Determine the (X, Y) coordinate at the center of the cell enclosing the given text.  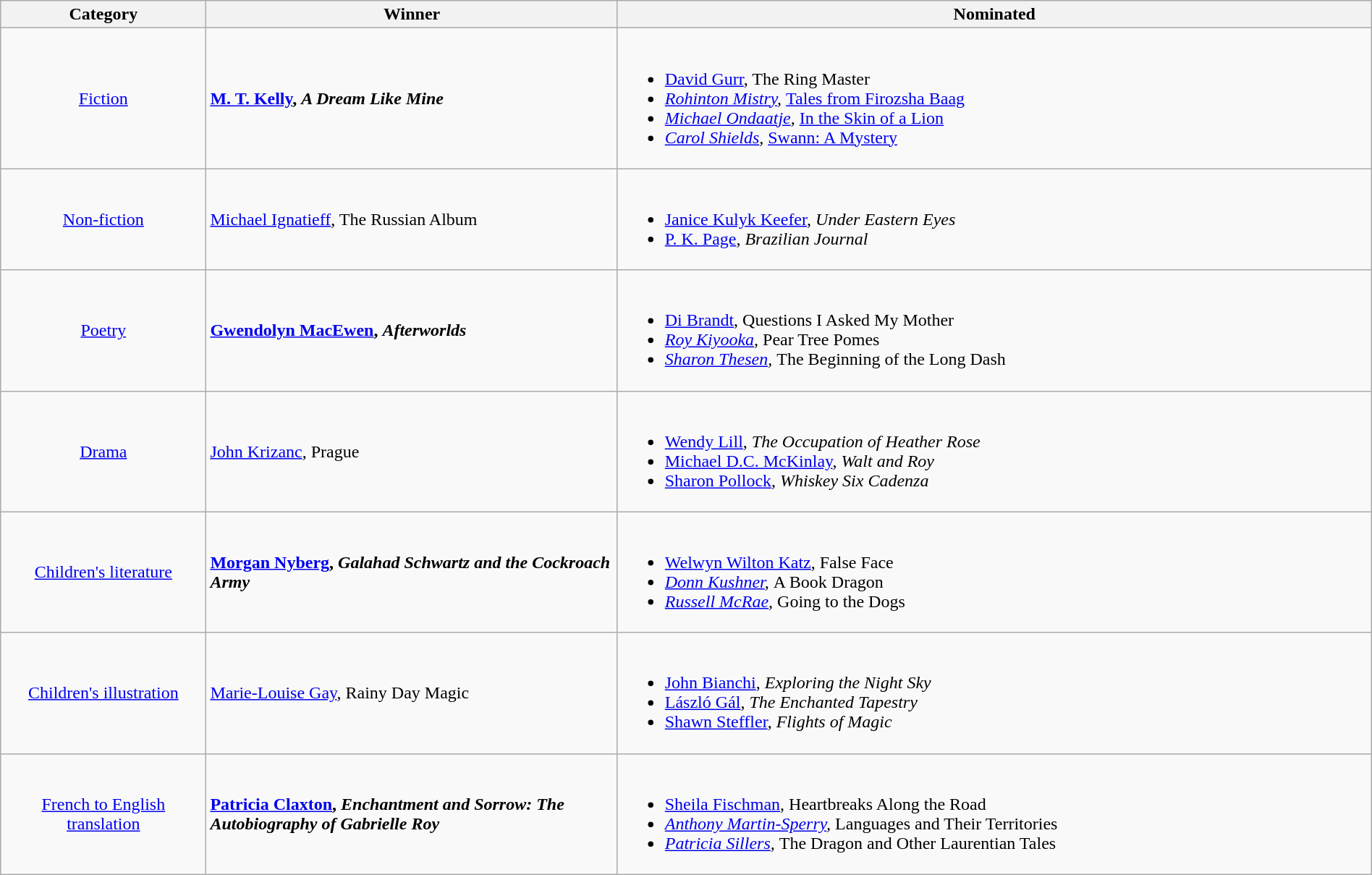
Janice Kulyk Keefer, Under Eastern EyesP. K. Page, Brazilian Journal (994, 219)
John Bianchi, Exploring the Night SkyLászló Gál, The Enchanted TapestryShawn Steffler, Flights of Magic (994, 693)
French to English translation (103, 813)
Category (103, 14)
Children's literature (103, 572)
Winner (412, 14)
Children's illustration (103, 693)
Nominated (994, 14)
Fiction (103, 98)
Michael Ignatieff, The Russian Album (412, 219)
Poetry (103, 330)
Welwyn Wilton Katz, False FaceDonn Kushner, A Book DragonRussell McRae, Going to the Dogs (994, 572)
John Krizanc, Prague (412, 452)
Morgan Nyberg, Galahad Schwartz and the Cockroach Army (412, 572)
Wendy Lill, The Occupation of Heather RoseMichael D.C. McKinlay, Walt and RoySharon Pollock, Whiskey Six Cadenza (994, 452)
Gwendolyn MacEwen, Afterworlds (412, 330)
Di Brandt, Questions I Asked My MotherRoy Kiyooka, Pear Tree PomesSharon Thesen, The Beginning of the Long Dash (994, 330)
David Gurr, The Ring MasterRohinton Mistry, Tales from Firozsha BaagMichael Ondaatje, In the Skin of a LionCarol Shields, Swann: A Mystery (994, 98)
Non-fiction (103, 219)
M. T. Kelly, A Dream Like Mine (412, 98)
Drama (103, 452)
Patricia Claxton, Enchantment and Sorrow: The Autobiography of Gabrielle Roy (412, 813)
Marie-Louise Gay, Rainy Day Magic (412, 693)
